Determine the [x, y] coordinate at the center of the cell enclosing the given text.  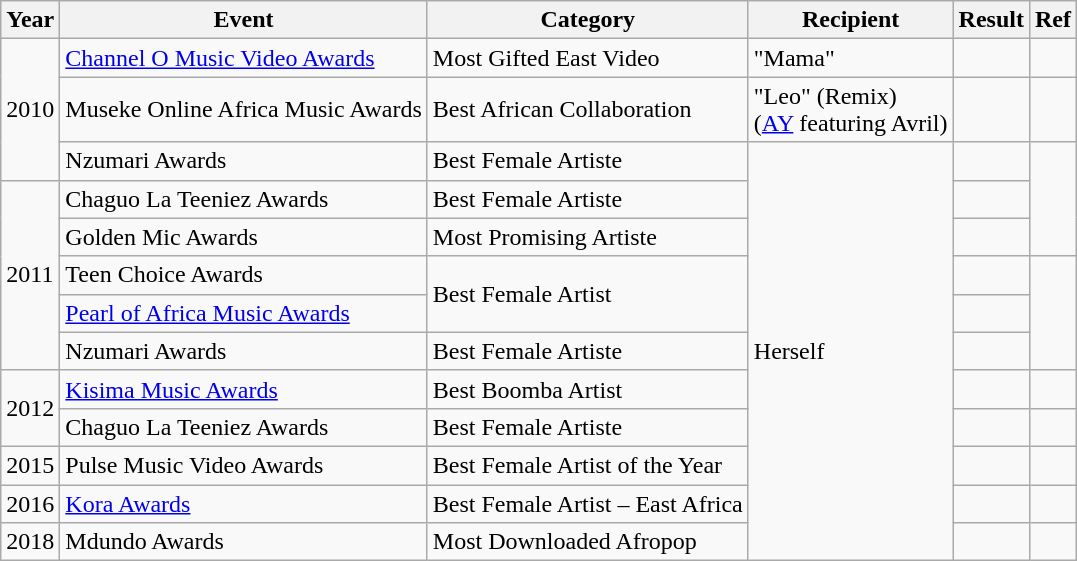
Golden Mic Awards [244, 237]
"Mama" [850, 58]
Teen Choice Awards [244, 275]
Kisima Music Awards [244, 389]
Recipient [850, 20]
Kora Awards [244, 503]
2010 [30, 110]
Most Downloaded Afropop [588, 542]
Museke Online Africa Music Awards [244, 110]
Mdundo Awards [244, 542]
Best Female Artist – East Africa [588, 503]
Category [588, 20]
Herself [850, 352]
Best Female Artist of the Year [588, 465]
2015 [30, 465]
2016 [30, 503]
2018 [30, 542]
Pulse Music Video Awards [244, 465]
Ref [1052, 20]
"Leo" (Remix)(AY featuring Avril) [850, 110]
2012 [30, 408]
Most Gifted East Video [588, 58]
Pearl of Africa Music Awards [244, 313]
2011 [30, 275]
Best African Collaboration [588, 110]
Year [30, 20]
Best Female Artist [588, 294]
Best Boomba Artist [588, 389]
Channel O Music Video Awards [244, 58]
Most Promising Artiste [588, 237]
Result [991, 20]
Event [244, 20]
